Find where the given text appears and provide that cell's center as [X, Y] coordinate. 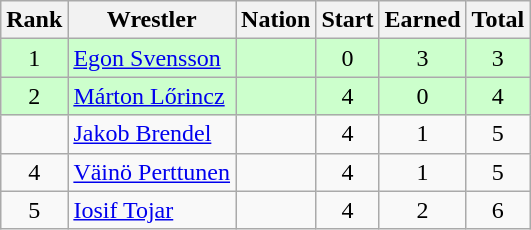
Rank [34, 20]
Earned [422, 20]
Nation [276, 20]
6 [498, 210]
Väinö Perttunen [152, 172]
Iosif Tojar [152, 210]
Wrestler [152, 20]
Egon Svensson [152, 58]
Total [498, 20]
Jakob Brendel [152, 134]
Start [348, 20]
Márton Lőrincz [152, 96]
